For the text-containing cell, return its midpoint in [X, Y] coordinate format. 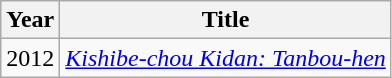
Kishibe-chou Kidan: Tanbou-hen [226, 58]
Year [30, 20]
Title [226, 20]
2012 [30, 58]
